Detect which cell encompasses the target text, then output its (x, y) center coordinate. 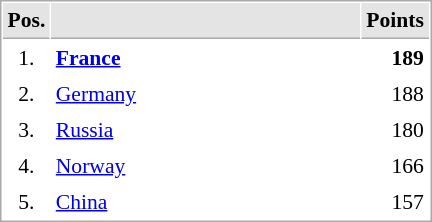
2. (26, 93)
1. (26, 57)
Russia (206, 129)
Germany (206, 93)
157 (396, 201)
Pos. (26, 21)
Norway (206, 165)
France (206, 57)
China (206, 201)
180 (396, 129)
166 (396, 165)
5. (26, 201)
3. (26, 129)
189 (396, 57)
4. (26, 165)
Points (396, 21)
188 (396, 93)
